Extract the (X, Y) coordinate from the center of the cell holding the provided text.  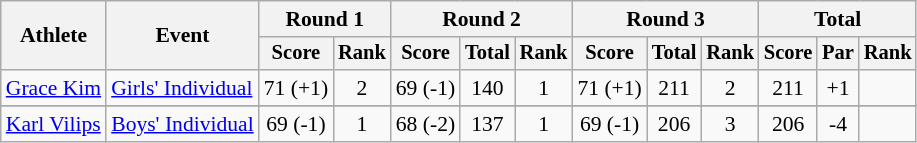
Karl Vilips (54, 124)
3 (730, 124)
Athlete (54, 36)
Round 1 (325, 19)
Event (182, 36)
Round 3 (666, 19)
Boys' Individual (182, 124)
-4 (838, 124)
Girls' Individual (182, 88)
Grace Kim (54, 88)
140 (488, 88)
137 (488, 124)
+1 (838, 88)
Par (838, 54)
68 (-2) (426, 124)
Round 2 (482, 19)
